Determine the [X, Y] coordinate at the center of the cell enclosing the given text.  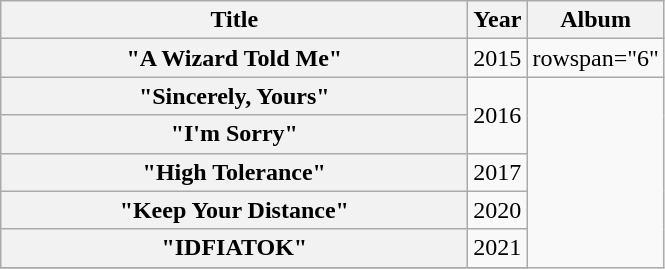
2017 [498, 172]
2021 [498, 248]
2016 [498, 115]
Album [596, 20]
"Sincerely, Yours" [234, 96]
"A Wizard Told Me" [234, 58]
"IDFIATOK" [234, 248]
2015 [498, 58]
rowspan="6" [596, 58]
"I'm Sorry" [234, 134]
"Keep Your Distance" [234, 210]
Title [234, 20]
Year [498, 20]
2020 [498, 210]
"High Tolerance" [234, 172]
